Identify which cell holds the provided text, then report its (X, Y) central coordinate. 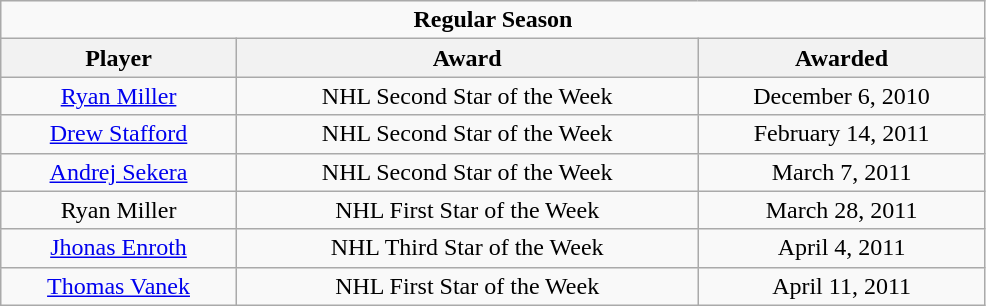
Andrej Sekera (119, 172)
March 7, 2011 (842, 172)
Award (467, 58)
Player (119, 58)
NHL Third Star of the Week (467, 248)
Regular Season (493, 20)
December 6, 2010 (842, 96)
Awarded (842, 58)
April 4, 2011 (842, 248)
March 28, 2011 (842, 210)
Thomas Vanek (119, 286)
April 11, 2011 (842, 286)
February 14, 2011 (842, 134)
Jhonas Enroth (119, 248)
Drew Stafford (119, 134)
